Scan for the cell matching the given text and deliver its (x, y) coordinate at center. 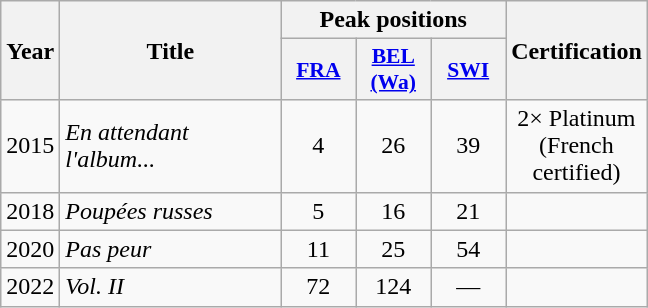
26 (394, 146)
54 (468, 249)
11 (318, 249)
2× Platinum (French certified) (577, 146)
Pas peur (170, 249)
16 (394, 211)
En attendant l'album... (170, 146)
72 (318, 287)
21 (468, 211)
Certification (577, 50)
Year (30, 50)
FRA (318, 70)
124 (394, 287)
BEL (Wa) (394, 70)
SWI (468, 70)
4 (318, 146)
Title (170, 50)
2022 (30, 287)
Peak positions (394, 20)
2015 (30, 146)
2018 (30, 211)
39 (468, 146)
5 (318, 211)
Vol. II (170, 287)
— (468, 287)
2020 (30, 249)
25 (394, 249)
Poupées russes (170, 211)
